Provide the (x, y) coordinate of the cell's center where the given text is located.  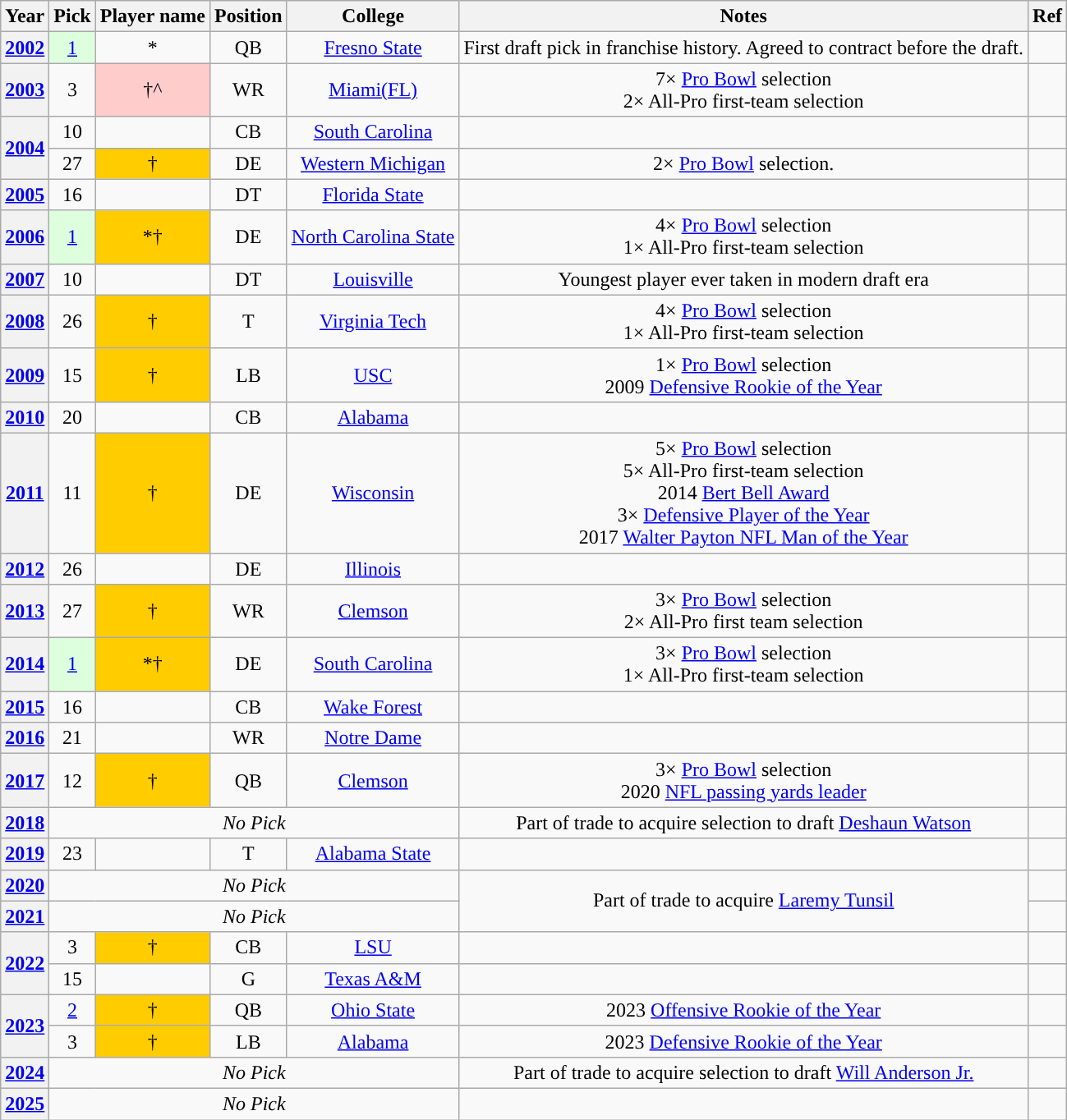
Alabama State (373, 854)
†^ (153, 90)
Wake Forest (373, 707)
2018 (25, 823)
USC (373, 374)
23 (72, 854)
2004 (25, 148)
2013 (25, 611)
2024 (25, 1072)
2 (72, 1010)
2009 (25, 374)
Part of trade to acquire selection to draft Deshaun Watson (744, 823)
21 (72, 738)
Louisville (373, 279)
Pick (72, 16)
Position (248, 16)
2011 (25, 493)
11 (72, 493)
2022 (25, 963)
LSU (373, 948)
2012 (25, 569)
2007 (25, 279)
G (248, 979)
5× Pro Bowl selection5× All-Pro first-team selection2014 Bert Bell Award3× Defensive Player of the Year2017 Walter Payton NFL Man of the Year (744, 493)
First draft pick in franchise history. Agreed to contract before the draft. (744, 48)
7× Pro Bowl selection2× All-Pro first-team selection (744, 90)
2005 (25, 195)
2023 Offensive Rookie of the Year (744, 1010)
* (153, 48)
2015 (25, 707)
20 (72, 417)
2016 (25, 738)
2014 (25, 665)
Ohio State (373, 1010)
College (373, 16)
2019 (25, 854)
Fresno State (373, 48)
2023 Defensive Rookie of the Year (744, 1041)
3× Pro Bowl selection2020 NFL passing yards leader (744, 780)
2006 (25, 236)
Notre Dame (373, 738)
Notes (744, 16)
Ref (1048, 16)
North Carolina State (373, 236)
2010 (25, 417)
2017 (25, 780)
Miami(FL) (373, 90)
1× Pro Bowl selection2009 Defensive Rookie of the Year (744, 374)
2020 (25, 885)
3× Pro Bowl selection1× All-Pro first-team selection (744, 665)
2025 (25, 1104)
2023 (25, 1026)
Player name (153, 16)
Youngest player ever taken in modern draft era (744, 279)
2021 (25, 916)
3× Pro Bowl selection2× All-Pro first team selection (744, 611)
2008 (25, 322)
Year (25, 16)
Florida State (373, 195)
Western Michigan (373, 163)
12 (72, 780)
2× Pro Bowl selection. (744, 163)
2003 (25, 90)
Virginia Tech (373, 322)
Texas A&M (373, 979)
Wisconsin (373, 493)
Part of trade to acquire Laremy Tunsil (744, 901)
Part of trade to acquire selection to draft Will Anderson Jr. (744, 1072)
2002 (25, 48)
Illinois (373, 569)
